Scan for the cell matching the given text and deliver its (x, y) coordinate at center. 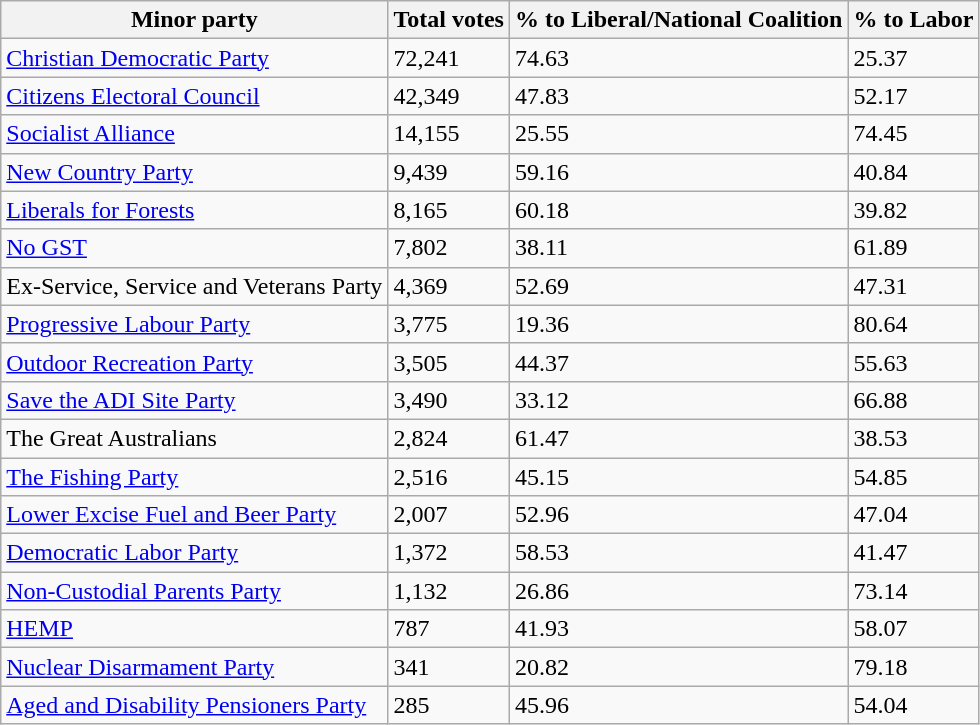
4,369 (449, 286)
2,824 (449, 438)
54.04 (914, 705)
52.69 (678, 286)
1,132 (449, 591)
14,155 (449, 134)
3,775 (449, 324)
2,516 (449, 477)
33.12 (678, 400)
74.45 (914, 134)
38.11 (678, 248)
39.82 (914, 210)
The Fishing Party (194, 477)
Socialist Alliance (194, 134)
% to Liberal/National Coalition (678, 20)
9,439 (449, 172)
41.47 (914, 553)
58.53 (678, 553)
Save the ADI Site Party (194, 400)
74.63 (678, 58)
60.18 (678, 210)
787 (449, 629)
HEMP (194, 629)
79.18 (914, 667)
42,349 (449, 96)
3,505 (449, 362)
47.83 (678, 96)
Lower Excise Fuel and Beer Party (194, 515)
72,241 (449, 58)
New Country Party (194, 172)
% to Labor (914, 20)
59.16 (678, 172)
Non-Custodial Parents Party (194, 591)
66.88 (914, 400)
Nuclear Disarmament Party (194, 667)
Christian Democratic Party (194, 58)
Liberals for Forests (194, 210)
52.96 (678, 515)
40.84 (914, 172)
Total votes (449, 20)
45.96 (678, 705)
1,372 (449, 553)
The Great Australians (194, 438)
Aged and Disability Pensioners Party (194, 705)
80.64 (914, 324)
52.17 (914, 96)
38.53 (914, 438)
341 (449, 667)
61.89 (914, 248)
26.86 (678, 591)
73.14 (914, 591)
25.37 (914, 58)
44.37 (678, 362)
Democratic Labor Party (194, 553)
No GST (194, 248)
3,490 (449, 400)
54.85 (914, 477)
Ex-Service, Service and Veterans Party (194, 286)
Minor party (194, 20)
8,165 (449, 210)
19.36 (678, 324)
58.07 (914, 629)
47.31 (914, 286)
7,802 (449, 248)
47.04 (914, 515)
55.63 (914, 362)
Outdoor Recreation Party (194, 362)
2,007 (449, 515)
41.93 (678, 629)
61.47 (678, 438)
Progressive Labour Party (194, 324)
285 (449, 705)
25.55 (678, 134)
20.82 (678, 667)
Citizens Electoral Council (194, 96)
45.15 (678, 477)
